Locate the cell with the specified text and output its [X, Y] center coordinate. 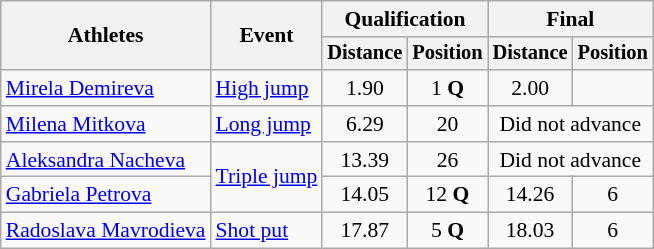
14.26 [530, 195]
1 Q [447, 88]
Gabriela Petrova [106, 195]
18.03 [530, 231]
12 Q [447, 195]
Mirela Demireva [106, 88]
Shot put [266, 231]
Qualification [404, 19]
6.29 [364, 124]
26 [447, 160]
17.87 [364, 231]
20 [447, 124]
Long jump [266, 124]
Aleksandra Nacheva [106, 160]
Event [266, 36]
Athletes [106, 36]
13.39 [364, 160]
2.00 [530, 88]
5 Q [447, 231]
Final [570, 19]
14.05 [364, 195]
Radoslava Mavrodieva [106, 231]
Triple jump [266, 178]
Milena Mitkova [106, 124]
1.90 [364, 88]
High jump [266, 88]
